Pinpoint the cell where the given text exists, returning its [X, Y] midpoint coordinate. 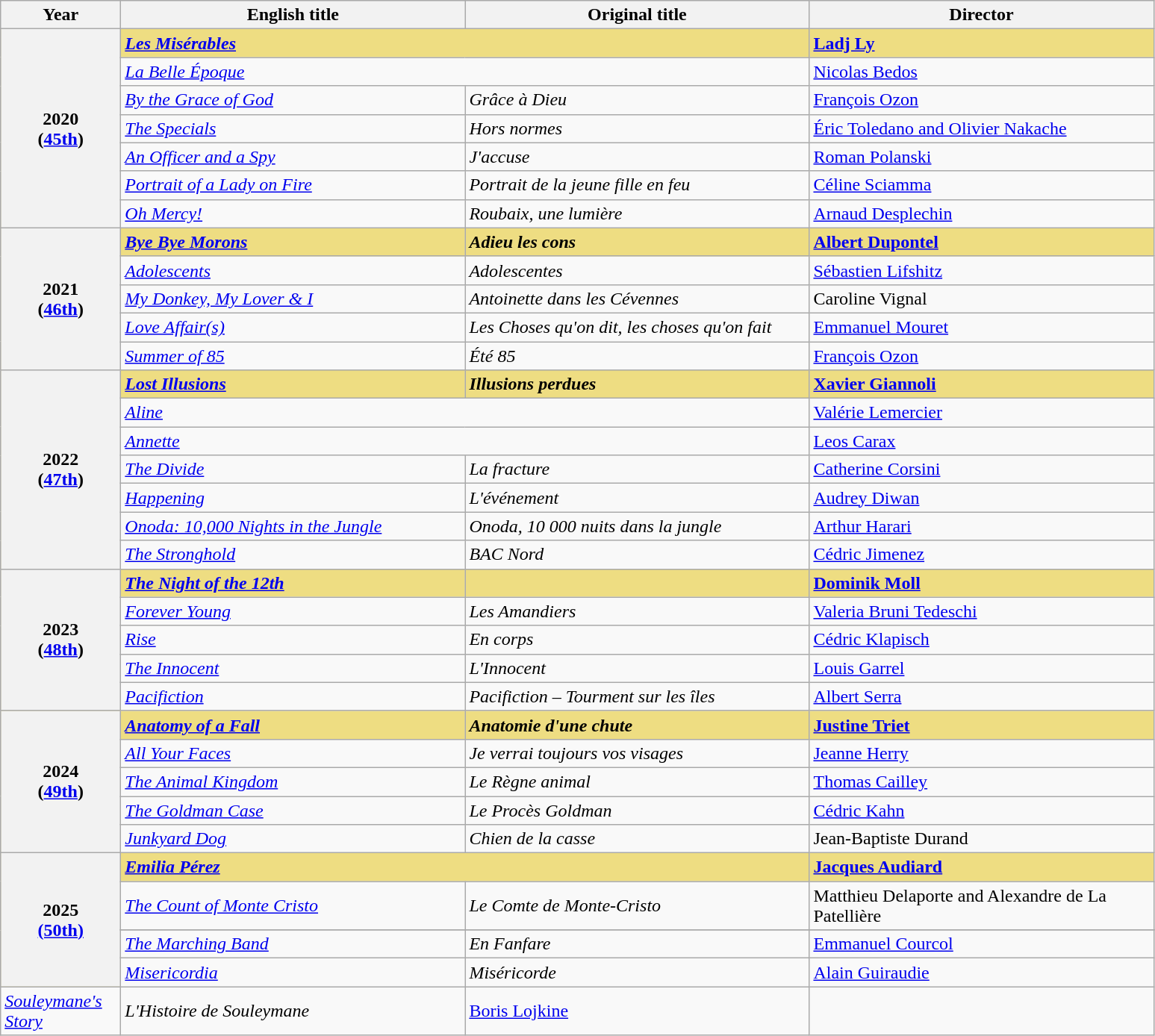
My Donkey, My Lover & I [293, 299]
Roman Polanski [981, 157]
Le Comte de Monte-Cristo [638, 906]
Pacifiction – Tourment sur les îles [638, 696]
Adolescents [293, 270]
The Night of the 12th [293, 583]
L'Innocent [638, 668]
L'événement [638, 498]
Anatomie d'une chute [638, 725]
All Your Faces [293, 753]
Xavier Giannoli [981, 384]
The Animal Kingdom [293, 781]
Cédric Kahn [981, 810]
An Officer and a Spy [293, 157]
Emmanuel Mouret [981, 327]
Grâce à Dieu [638, 100]
Bye Bye Morons [293, 242]
Souleymane's Story [61, 1011]
Chien de la casse [638, 839]
Oh Mercy! [293, 213]
Jeanne Herry [981, 753]
Lost Illusions [293, 384]
Caroline Vignal [981, 299]
Le Règne animal [638, 781]
Love Affair(s) [293, 327]
Original title [638, 15]
Thomas Cailley [981, 781]
Ladj Ly [981, 43]
Alain Guiraudie [981, 973]
Emilia Pérez [465, 867]
Portrait of a Lady on Fire [293, 185]
Valeria Bruni Tedeschi [981, 611]
Illusions perdues [638, 384]
Onoda: 10,000 Nights in the Jungle [293, 526]
En Fanfare [638, 944]
Albert Dupontel [981, 242]
Valérie Lemercier [981, 413]
Les Choses qu'on dit, les choses qu'on fait [638, 327]
Arthur Harari [981, 526]
En corps [638, 640]
Emmanuel Courcol [981, 944]
Les Amandiers [638, 611]
Leos Carax [981, 441]
Le Procès Goldman [638, 810]
La fracture [638, 469]
Catherine Corsini [981, 469]
Anatomy of a Fall [293, 725]
L'Histoire de Souleymane [293, 1011]
By the Grace of God [293, 100]
Été 85 [638, 356]
2021(46th) [61, 299]
J'accuse [638, 157]
The Innocent [293, 668]
Nicolas Bedos [981, 72]
Jean-Baptiste Durand [981, 839]
Aline [465, 413]
Junkyard Dog [293, 839]
Director [981, 15]
BAC Nord [638, 555]
Cédric Jimenez [981, 555]
Justine Triet [981, 725]
Misericordia [293, 973]
Portrait de la jeune fille en feu [638, 185]
2023(48th) [61, 640]
Annette [465, 441]
Summer of 85 [293, 356]
Hors normes [638, 128]
Audrey Diwan [981, 498]
2024(49th) [61, 781]
Miséricorde [638, 973]
Sébastien Lifshitz [981, 270]
The Divide [293, 469]
2022(47th) [61, 469]
Year [61, 15]
Matthieu Delaporte and Alexandre de La Patellière [981, 906]
Antoinette dans les Cévennes [638, 299]
The Marching Band [293, 944]
2020(45th) [61, 128]
Les Misérables [465, 43]
Louis Garrel [981, 668]
Céline Sciamma [981, 185]
Happening [293, 498]
Arnaud Desplechin [981, 213]
The Count of Monte Cristo [293, 906]
Éric Toledano and Olivier Nakache [981, 128]
The Goldman Case [293, 810]
Je verrai toujours vos visages [638, 753]
Roubaix, une lumière [638, 213]
Albert Serra [981, 696]
English title [293, 15]
Jacques Audiard [981, 867]
La Belle Époque [465, 72]
Onoda, 10 000 nuits dans la jungle [638, 526]
2025(50th) [61, 920]
Boris Lojkine [638, 1011]
Pacifiction [293, 696]
Adolescentes [638, 270]
The Stronghold [293, 555]
Adieu les cons [638, 242]
Dominik Moll [981, 583]
The Specials [293, 128]
Forever Young [293, 611]
Cédric Klapisch [981, 640]
Rise [293, 640]
